Provide the [X, Y] coordinate of the cell's center where the given text is located.  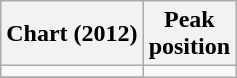
Chart (2012) [72, 34]
Peakposition [189, 34]
